Provide the (x, y) coordinate of the cell's center where the given text is located.  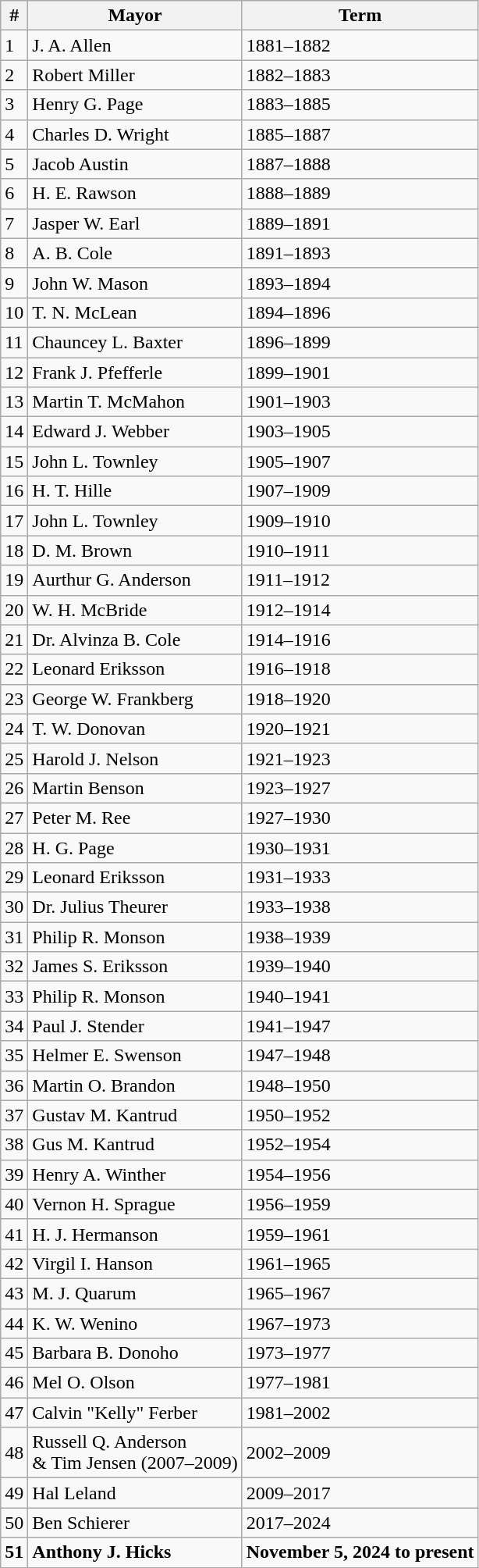
42 (14, 1263)
43 (14, 1293)
1977–1981 (360, 1383)
D. M. Brown (135, 551)
1954–1956 (360, 1174)
Anthony J. Hicks (135, 1552)
T. N. McLean (135, 312)
27 (14, 818)
20 (14, 610)
George W. Frankberg (135, 699)
38 (14, 1145)
1899–1901 (360, 372)
1959–1961 (360, 1234)
35 (14, 1056)
5 (14, 164)
Martin O. Brandon (135, 1085)
13 (14, 402)
37 (14, 1115)
Ben Schierer (135, 1523)
1893–1894 (360, 283)
45 (14, 1353)
50 (14, 1523)
1914–1916 (360, 640)
Martin T. McMahon (135, 402)
40 (14, 1204)
1923–1927 (360, 788)
1967–1973 (360, 1324)
1889–1891 (360, 223)
Hal Leland (135, 1493)
1916–1918 (360, 669)
26 (14, 788)
6 (14, 194)
46 (14, 1383)
H. T. Hille (135, 491)
48 (14, 1452)
2017–2024 (360, 1523)
Gus M. Kantrud (135, 1145)
Harold J. Nelson (135, 758)
24 (14, 729)
22 (14, 669)
1920–1921 (360, 729)
11 (14, 342)
H. E. Rawson (135, 194)
3 (14, 105)
1940–1941 (360, 996)
25 (14, 758)
1950–1952 (360, 1115)
2 (14, 75)
47 (14, 1413)
34 (14, 1026)
49 (14, 1493)
36 (14, 1085)
23 (14, 699)
Paul J. Stender (135, 1026)
J. A. Allen (135, 45)
41 (14, 1234)
18 (14, 551)
K. W. Wenino (135, 1324)
H. J. Hermanson (135, 1234)
28 (14, 847)
Peter M. Ree (135, 818)
1903–1905 (360, 432)
Dr. Julius Theurer (135, 907)
39 (14, 1174)
19 (14, 580)
1933–1938 (360, 907)
H. G. Page (135, 847)
44 (14, 1324)
Henry A. Winther (135, 1174)
12 (14, 372)
1956–1959 (360, 1204)
1948–1950 (360, 1085)
1952–1954 (360, 1145)
1921–1923 (360, 758)
Henry G. Page (135, 105)
1896–1899 (360, 342)
Dr. Alvinza B. Cole (135, 640)
1883–1885 (360, 105)
M. J. Quarum (135, 1293)
1905–1907 (360, 461)
33 (14, 996)
1973–1977 (360, 1353)
Vernon H. Sprague (135, 1204)
9 (14, 283)
51 (14, 1552)
1910–1911 (360, 551)
# (14, 16)
2009–2017 (360, 1493)
1881–1882 (360, 45)
Jacob Austin (135, 164)
1927–1930 (360, 818)
Martin Benson (135, 788)
1888–1889 (360, 194)
Mayor (135, 16)
Charles D. Wright (135, 134)
16 (14, 491)
1907–1909 (360, 491)
Russell Q. Anderson& Tim Jensen (2007–2009) (135, 1452)
Robert Miller (135, 75)
Jasper W. Earl (135, 223)
Barbara B. Donoho (135, 1353)
1912–1914 (360, 610)
14 (14, 432)
1965–1967 (360, 1293)
1901–1903 (360, 402)
1885–1887 (360, 134)
10 (14, 312)
Aurthur G. Anderson (135, 580)
Mel O. Olson (135, 1383)
31 (14, 937)
T. W. Donovan (135, 729)
A. B. Cole (135, 253)
1939–1940 (360, 967)
2002–2009 (360, 1452)
James S. Eriksson (135, 967)
Helmer E. Swenson (135, 1056)
Frank J. Pfefferle (135, 372)
John W. Mason (135, 283)
Virgil I. Hanson (135, 1263)
1909–1910 (360, 521)
21 (14, 640)
Chauncey L. Baxter (135, 342)
1931–1933 (360, 878)
November 5, 2024 to present (360, 1552)
Calvin "Kelly" Ferber (135, 1413)
1941–1947 (360, 1026)
1887–1888 (360, 164)
1894–1896 (360, 312)
15 (14, 461)
4 (14, 134)
32 (14, 967)
1961–1965 (360, 1263)
1938–1939 (360, 937)
8 (14, 253)
30 (14, 907)
1918–1920 (360, 699)
1930–1931 (360, 847)
1947–1948 (360, 1056)
17 (14, 521)
Edward J. Webber (135, 432)
1 (14, 45)
1981–2002 (360, 1413)
Gustav M. Kantrud (135, 1115)
1911–1912 (360, 580)
1891–1893 (360, 253)
1882–1883 (360, 75)
Term (360, 16)
W. H. McBride (135, 610)
7 (14, 223)
29 (14, 878)
